Extract the [x, y] coordinate from the center of the cell holding the provided text.  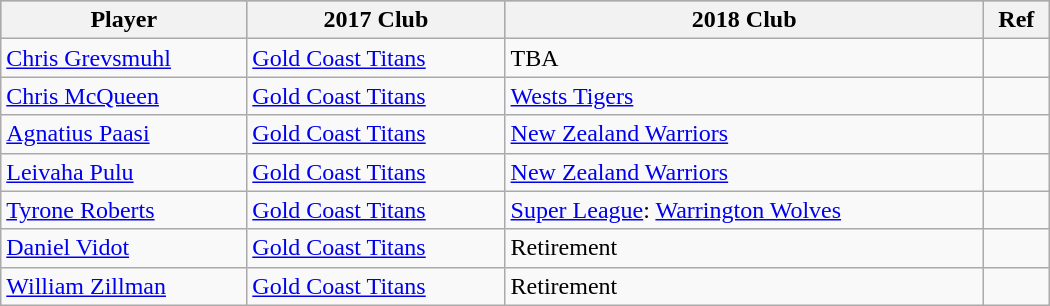
Daniel Vidot [124, 248]
Player [124, 20]
Chris Grevsmuhl [124, 58]
2017 Club [376, 20]
Tyrone Roberts [124, 210]
Ref [1016, 20]
Chris McQueen [124, 96]
TBA [744, 58]
Agnatius Paasi [124, 134]
2018 Club [744, 20]
Leivaha Pulu [124, 172]
William Zillman [124, 286]
Super League: Warrington Wolves [744, 210]
Wests Tigers [744, 96]
